Return [X, Y] of the center of cell containing provided text 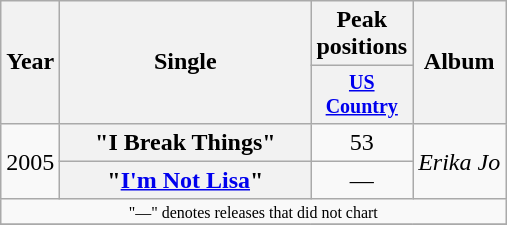
"I'm Not Lisa" [186, 180]
Single [186, 62]
Album [460, 62]
Year [30, 62]
US Country [362, 94]
"I Break Things" [186, 142]
53 [362, 142]
Erika Jo [460, 161]
"—" denotes releases that did not chart [254, 211]
Peak positions [362, 34]
2005 [30, 161]
— [362, 180]
